Provide the [X, Y] coordinate of the cell's center where the given text is located.  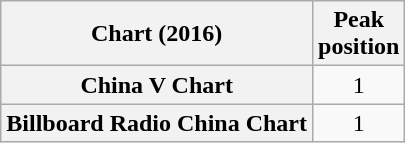
Peakposition [359, 34]
Chart (2016) [157, 34]
Billboard Radio China Chart [157, 123]
China V Chart [157, 85]
